Pinpoint the cell where the given text exists, returning its (X, Y) midpoint coordinate. 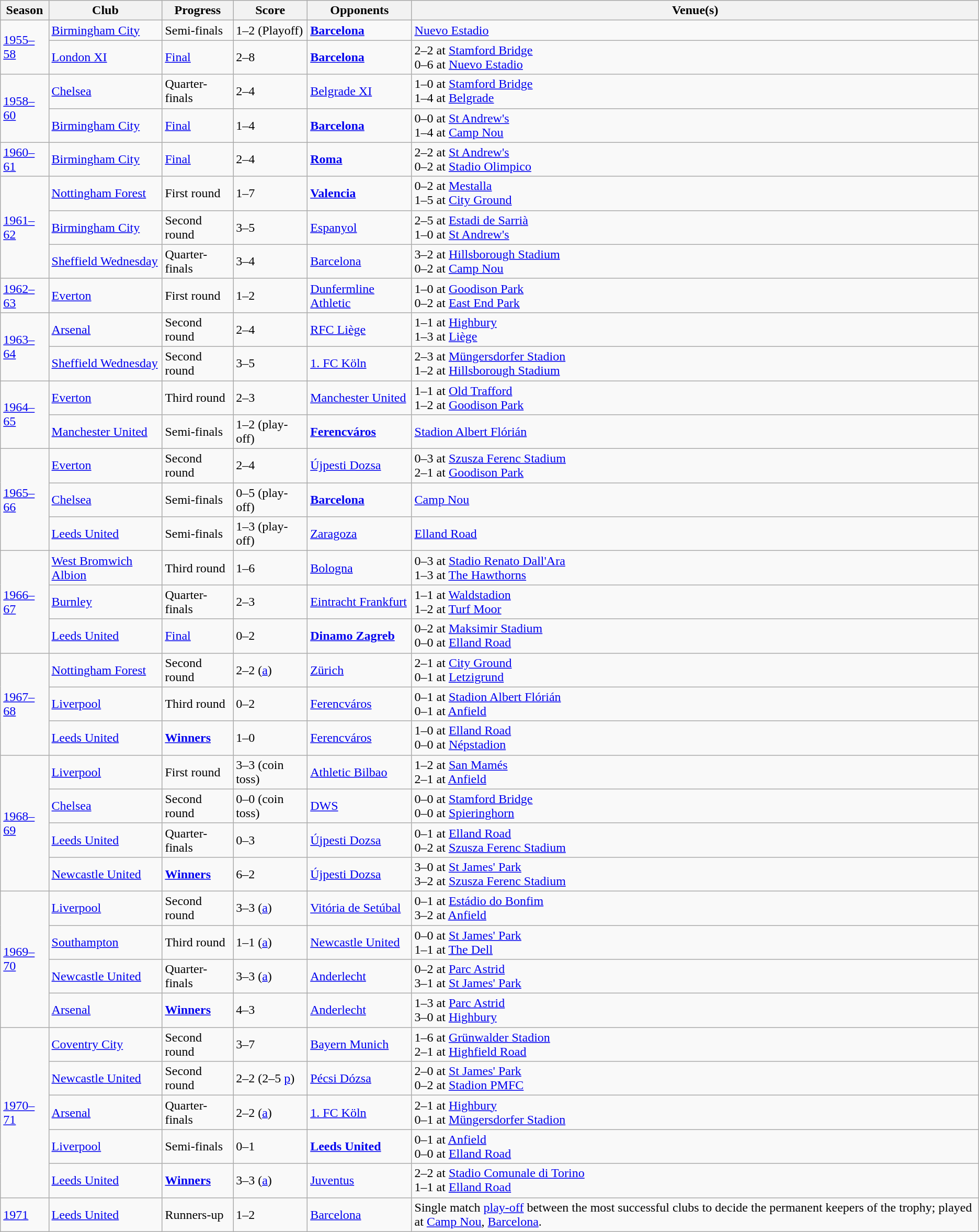
RFC Liège (360, 330)
1–0 at Stamford Bridge1–4 at Belgrade (695, 91)
1–2 (play-off) (270, 432)
DWS (360, 806)
1964–65 (25, 415)
Valencia (360, 194)
Runners-up (198, 1215)
0–1 at Stadion Albert Flórián0–1 at Anfield (695, 704)
Espanyol (360, 227)
Pécsi Dózsa (360, 1079)
Juventus (360, 1180)
1965–66 (25, 500)
0–0 (coin toss) (270, 806)
0–0 at St James' Park1–1 at The Dell (695, 942)
1962–63 (25, 295)
1–2 (Playoff) (270, 30)
Progress (198, 10)
1968–69 (25, 823)
0–1 (270, 1147)
0–1 at Anfield0–0 at Elland Road (695, 1147)
3–4 (270, 262)
Season (25, 10)
6–2 (270, 874)
2–8 (270, 58)
1–3 (play-off) (270, 534)
Zaragoza (360, 534)
Vitória de Setúbal (360, 908)
0–0 at Stamford Bridge0–0 at Spieringhorn (695, 806)
Coventry City (106, 1044)
0–2 at Mestalla1–5 at City Ground (695, 194)
1–7 (270, 194)
1–2 at San Mamés2–1 at Anfield (695, 772)
2–2 at St Andrew's0–2 at Stadio Olimpico (695, 159)
Southampton (106, 942)
0–5 (play-off) (270, 500)
Burnley (106, 602)
1971 (25, 1215)
2–1 at Highbury0–1 at Müngersdorfer Stadion (695, 1112)
3–3 (coin toss) (270, 772)
0–3 (270, 840)
0–2 at Parc Astrid3–1 at St James' Park (695, 976)
1–0 at Goodison Park0–2 at East End Park (695, 295)
1–1 (a) (270, 942)
London XI (106, 58)
2–5 at Estadi de Sarrià1–0 at St Andrew's (695, 227)
3–2 at Hillsborough Stadium0–2 at Camp Nou (695, 262)
Zürich (360, 670)
1–0 (270, 738)
0–1 at Elland Road0–2 at Szusza Ferenc Stadium (695, 840)
Belgrade XI (360, 91)
1967–68 (25, 704)
1970–71 (25, 1112)
Athletic Bilbao (360, 772)
2–2 at Stadio Comunale di Torino1–1 at Elland Road (695, 1180)
1961–62 (25, 227)
Venue(s) (695, 10)
1966–67 (25, 602)
Club (106, 10)
West Bromwich Albion (106, 568)
Single match play-off between the most successful clubs to decide the permanent keepers of the trophy; played at Camp Nou, Barcelona. (695, 1215)
Score (270, 10)
Bayern Munich (360, 1044)
1–1 at Waldstadion1–2 at Turf Moor (695, 602)
Elland Road (695, 534)
3–0 at St James' Park3–2 at Szusza Ferenc Stadium (695, 874)
3–7 (270, 1044)
1–0 at Elland Road0–0 at Népstadion (695, 738)
0–2 at Maksimir Stadium0–0 at Elland Road (695, 636)
Bologna (360, 568)
Stadion Albert Flórián (695, 432)
2–2 at Stamford Bridge0–6 at Nuevo Estadio (695, 58)
4–3 (270, 1011)
0–3 at Stadio Renato Dall'Ara1–3 at The Hawthorns (695, 568)
1–1 at Old Trafford1–2 at Goodison Park (695, 398)
Dinamo Zagreb (360, 636)
1–6 at Grünwalder Stadion2–1 at Highfield Road (695, 1044)
1–3 at Parc Astrid3–0 at Highbury (695, 1011)
Roma (360, 159)
Dunfermline Athletic (360, 295)
1–4 (270, 126)
1955–58 (25, 47)
Opponents (360, 10)
0–0 at St Andrew's1–4 at Camp Nou (695, 126)
1969–70 (25, 959)
1–6 (270, 568)
Eintracht Frankfurt (360, 602)
2–0 at St James' Park0–2 at Stadion PMFC (695, 1079)
1960–61 (25, 159)
2–3 at Müngersdorfer Stadion1–2 at Hillsborough Stadium (695, 363)
1958–60 (25, 108)
1963–64 (25, 346)
0–1 at Estádio do Bonfim3–2 at Anfield (695, 908)
2–1 at City Ground0–1 at Letzigrund (695, 670)
2–2 (2–5 p) (270, 1079)
1–1 at Highbury1–3 at Liège (695, 330)
0–3 at Szusza Ferenc Stadium2–1 at Goodison Park (695, 466)
Camp Nou (695, 500)
Nuevo Estadio (695, 30)
